From the cell containing the given text, extract its center point as [X, Y] coordinate. 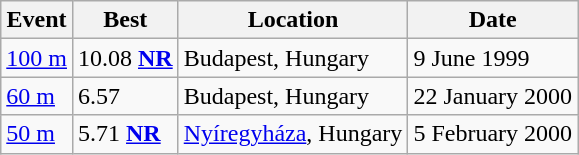
5 February 2000 [493, 134]
Date [493, 20]
Location [293, 20]
22 January 2000 [493, 96]
6.57 [125, 96]
50 m [37, 134]
100 m [37, 58]
10.08 NR [125, 58]
60 m [37, 96]
Nyíregyháza, Hungary [293, 134]
5.71 NR [125, 134]
Best [125, 20]
Event [37, 20]
9 June 1999 [493, 58]
